Locate the cell with the specified text and output its [X, Y] center coordinate. 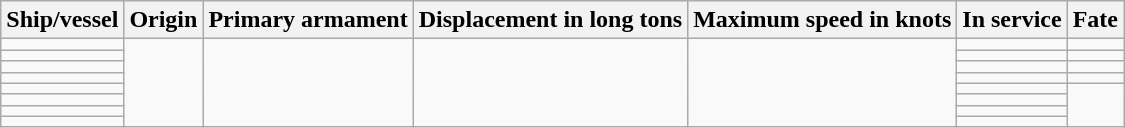
In service [1012, 20]
Origin [164, 20]
Ship/vessel [62, 20]
Primary armament [308, 20]
Fate [1095, 20]
Maximum speed in knots [822, 20]
Displacement in long tons [550, 20]
